Return (x, y) of the center of cell containing provided text 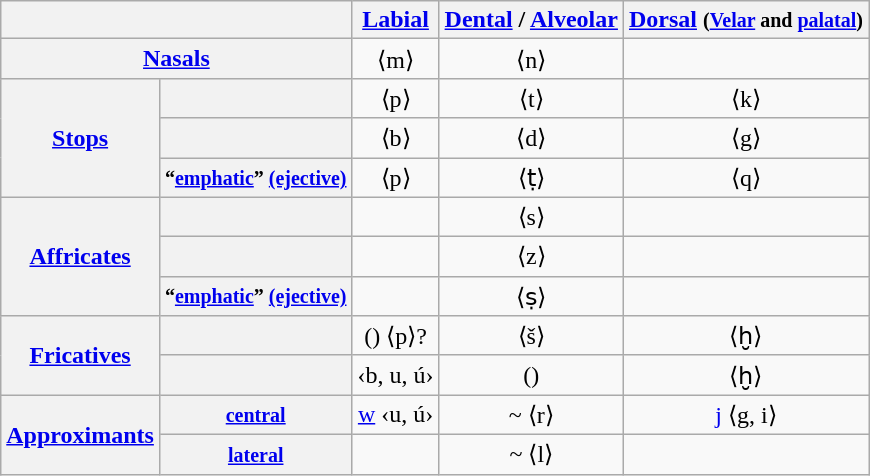
Dorsal (Velar and palatal) (746, 20)
⟨b⟩ (396, 138)
⟨š⟩ (531, 336)
⟨ṣ⟩ (531, 296)
() ⟨p⟩? (396, 336)
j ⟨g, i⟩ (746, 415)
⟨k⟩ (746, 98)
central (256, 415)
w ‹u, ú› (396, 415)
⟨d⟩ (531, 138)
⟨ṭ⟩ (531, 178)
⟨s⟩ (531, 217)
Affricates (80, 256)
lateral (256, 454)
⟨m⟩ (396, 59)
‹b, u, ú› (396, 375)
Nasals (176, 59)
⟨q⟩ (746, 178)
Stops (80, 138)
Labial (396, 20)
Fricatives (80, 356)
⟨t⟩ (531, 98)
Dental / Alveolar (531, 20)
~ ⟨r⟩ (531, 415)
⟨z⟩ (531, 257)
⟨g⟩ (746, 138)
() (531, 375)
Approximants (80, 434)
⟨n⟩ (531, 59)
~ ⟨l⟩ (531, 454)
